Identify which cell holds the provided text, then report its (x, y) central coordinate. 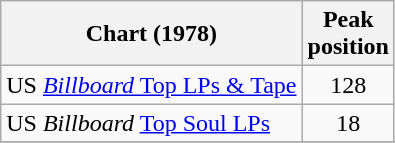
Peakposition (348, 34)
Chart (1978) (152, 34)
18 (348, 123)
US Billboard Top Soul LPs (152, 123)
US Billboard Top LPs & Tape (152, 85)
128 (348, 85)
